Search for the cell housing the specified text and yield its (X, Y) center coordinate. 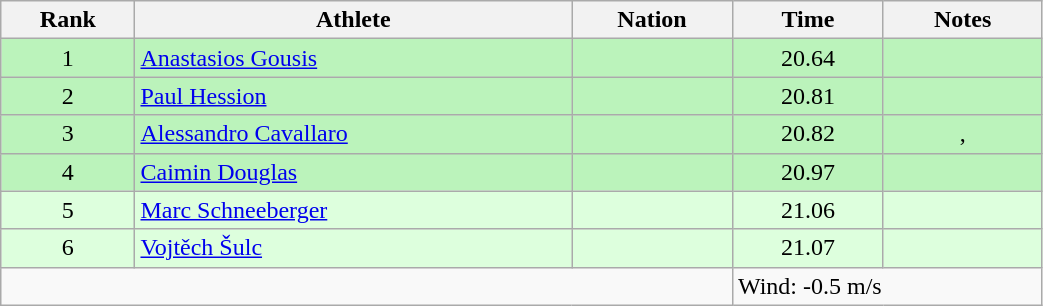
4 (68, 172)
21.06 (808, 210)
Vojtěch Šulc (354, 248)
Rank (68, 20)
1 (68, 58)
Caimin Douglas (354, 172)
Paul Hession (354, 96)
20.82 (808, 134)
Alessandro Cavallaro (354, 134)
Notes (962, 20)
3 (68, 134)
Marc Schneeberger (354, 210)
6 (68, 248)
Time (808, 20)
Nation (652, 20)
, (962, 134)
20.64 (808, 58)
Anastasios Gousis (354, 58)
Wind: -0.5 m/s (887, 286)
2 (68, 96)
21.07 (808, 248)
Athlete (354, 20)
20.81 (808, 96)
5 (68, 210)
20.97 (808, 172)
